Find where the given text appears and provide that cell's center as (x, y) coordinate. 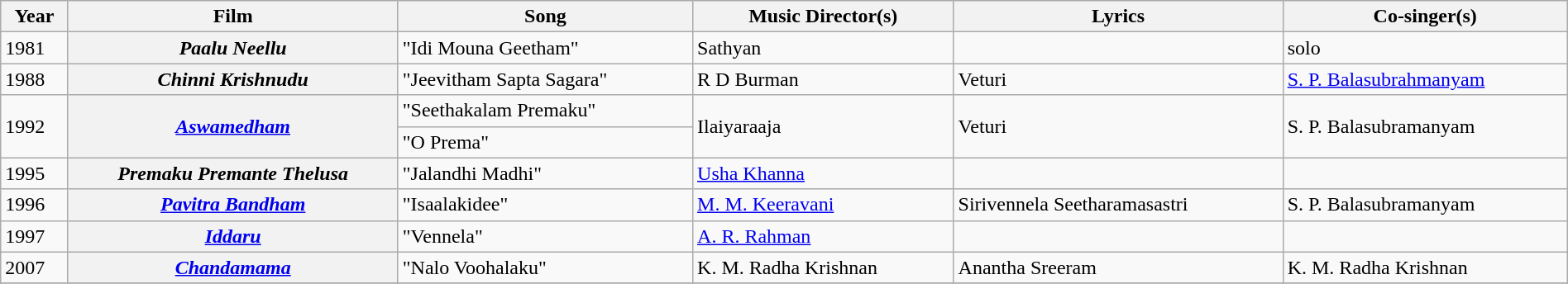
Year (35, 17)
Lyrics (1118, 17)
1997 (35, 236)
"Jalandhi Madhi" (545, 173)
1995 (35, 173)
S. P. Balasubrahmanyam (1425, 79)
1988 (35, 79)
Anantha Sreeram (1118, 267)
Pavitra Bandham (233, 205)
Paalu Neellu (233, 48)
Song (545, 17)
solo (1425, 48)
Music Director(s) (824, 17)
Co-singer(s) (1425, 17)
Sirivennela Seetharamasastri (1118, 205)
Film (233, 17)
1992 (35, 126)
Chandamama (233, 267)
1996 (35, 205)
Premaku Premante Thelusa (233, 173)
R D Burman (824, 79)
"Isaalakidee" (545, 205)
"Idi Mouna Geetham" (545, 48)
Ilaiyaraaja (824, 126)
"Vennela" (545, 236)
Usha Khanna (824, 173)
Aswamedham (233, 126)
"O Prema" (545, 142)
Sathyan (824, 48)
"Nalo Voohalaku" (545, 267)
A. R. Rahman (824, 236)
1981 (35, 48)
"Seethakalam Premaku" (545, 111)
"Jeevitham Sapta Sagara" (545, 79)
Chinni Krishnudu (233, 79)
2007 (35, 267)
M. M. Keeravani (824, 205)
Iddaru (233, 236)
